From the cell containing the given text, extract its center point as [x, y] coordinate. 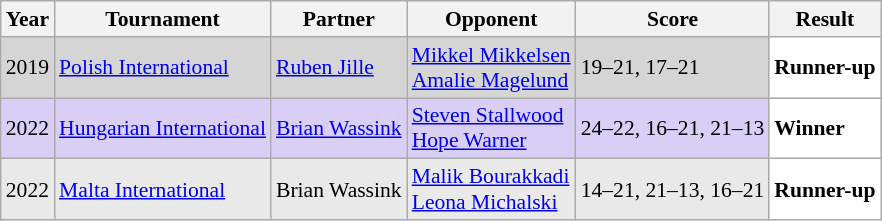
Malta International [162, 190]
Tournament [162, 19]
Winner [824, 128]
Mikkel Mikkelsen Amalie Magelund [492, 68]
Opponent [492, 19]
Polish International [162, 68]
2019 [28, 68]
Ruben Jille [339, 68]
24–22, 16–21, 21–13 [673, 128]
14–21, 21–13, 16–21 [673, 190]
Score [673, 19]
19–21, 17–21 [673, 68]
Hungarian International [162, 128]
Steven Stallwood Hope Warner [492, 128]
Malik Bourakkadi Leona Michalski [492, 190]
Partner [339, 19]
Result [824, 19]
Year [28, 19]
